Pinpoint the cell where the given text exists, returning its (x, y) midpoint coordinate. 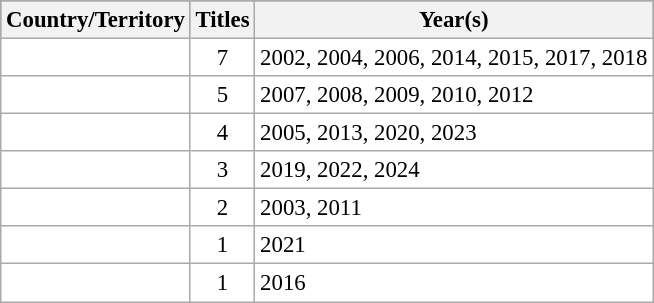
2 (222, 208)
2019, 2022, 2024 (454, 170)
2003, 2011 (454, 208)
2005, 2013, 2020, 2023 (454, 133)
2021 (454, 245)
2002, 2004, 2006, 2014, 2015, 2017, 2018 (454, 58)
Year(s) (454, 20)
2007, 2008, 2009, 2010, 2012 (454, 95)
7 (222, 58)
Country/Territory (96, 20)
5 (222, 95)
4 (222, 133)
3 (222, 170)
Titles (222, 20)
2016 (454, 283)
